Identify which cell holds the provided text, then report its [X, Y] central coordinate. 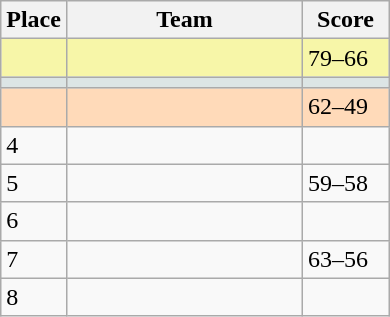
Team [184, 20]
4 [34, 145]
5 [34, 183]
59–58 [346, 183]
62–49 [346, 107]
79–66 [346, 58]
63–56 [346, 259]
7 [34, 259]
Place [34, 20]
6 [34, 221]
Score [346, 20]
8 [34, 297]
